Detect which cell encompasses the target text, then output its (X, Y) center coordinate. 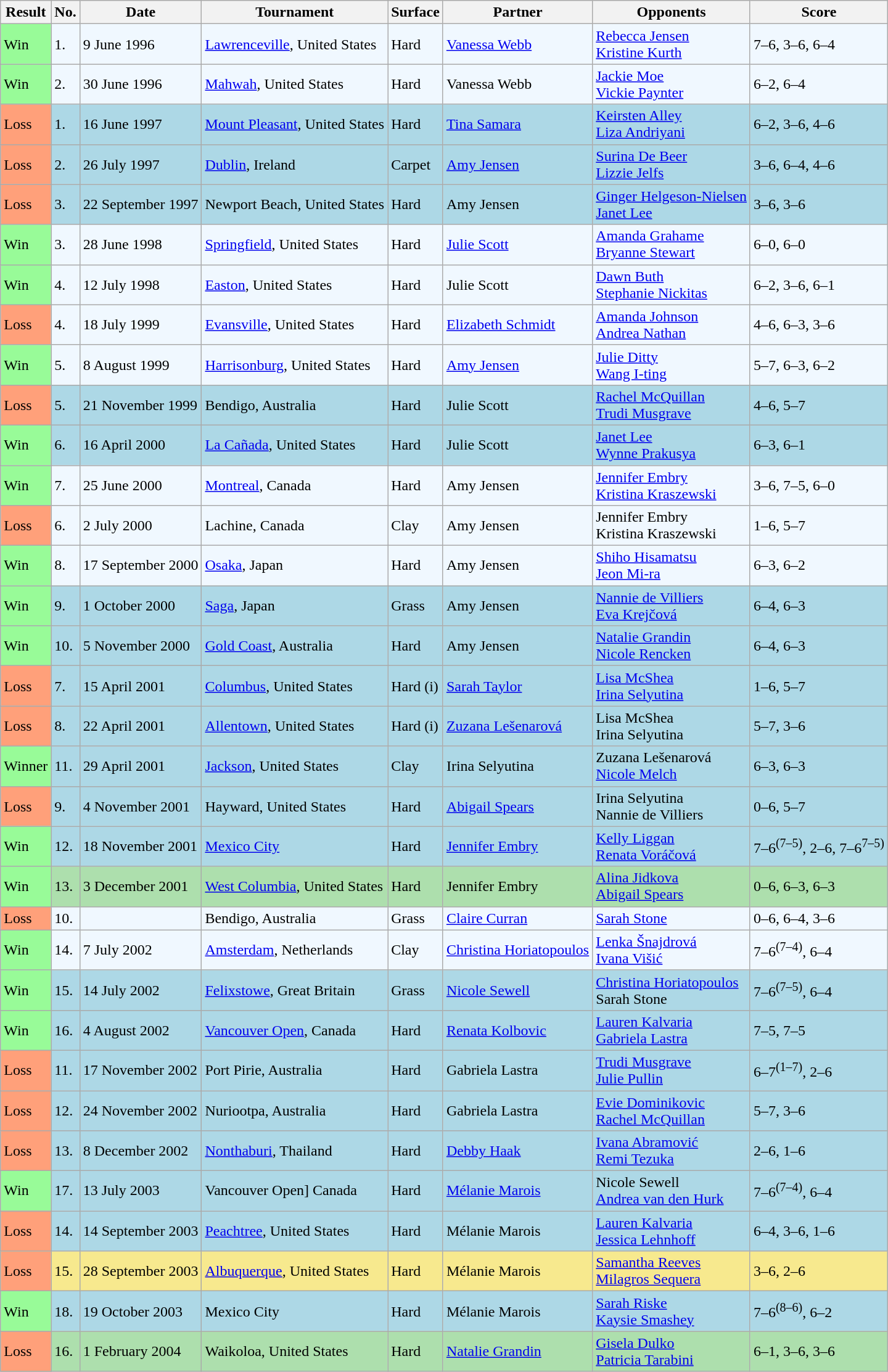
Samantha Reeves Milagros Sequera (672, 1271)
6–3, 6–3 (819, 766)
Renata Kolbovic (517, 1030)
8 December 2002 (141, 1151)
7–5, 7–5 (819, 1030)
25 June 2000 (141, 485)
8 August 1999 (141, 365)
Alina Jidkova Abigail Spears (672, 887)
Tournament (295, 12)
Rebecca Jensen Kristine Kurth (672, 44)
26 July 1997 (141, 164)
4–6, 5–7 (819, 405)
Dawn Buth Stephanie Nickitas (672, 285)
Surface (416, 12)
Nuriootpa, Australia (295, 1110)
4 August 2002 (141, 1030)
Keirsten Alley Liza Andriyani (672, 125)
Saga, Japan (295, 606)
Gold Coast, Australia (295, 646)
1 February 2004 (141, 1352)
Ivana Abramović Remi Tezuka (672, 1151)
13 July 2003 (141, 1191)
Osaka, Japan (295, 566)
0–6, 5–7 (819, 807)
Vancouver Open] Canada (295, 1191)
Evie Dominikovic Rachel McQuillan (672, 1110)
Lawrenceville, United States (295, 44)
Irina Selyutina (517, 766)
Peachtree, United States (295, 1231)
Surina De Beer Lizzie Jelfs (672, 164)
24 November 2002 (141, 1110)
Vancouver Open, Canada (295, 1030)
18. (65, 1311)
12 July 1998 (141, 285)
Rachel McQuillan Trudi Musgrave (672, 405)
Result (26, 12)
Elizabeth Schmidt (517, 324)
7–6(7–5), 2–6, 7–67–5) (819, 846)
Lenka Šnajdrová Ivana Višić (672, 950)
30 June 1996 (141, 84)
6–0, 6–0 (819, 244)
3 December 2001 (141, 887)
2–6, 1–6 (819, 1151)
6–3, 6–1 (819, 445)
2 July 2000 (141, 525)
Evansville, United States (295, 324)
Abigail Spears (517, 807)
Opponents (672, 12)
16 June 1997 (141, 125)
Montreal, Canada (295, 485)
Lauren Kalvaria Jessica Lehnhoff (672, 1231)
Albuquerque, United States (295, 1271)
Julie Ditty Wang I-ting (672, 365)
Debby Haak (517, 1151)
28 June 1998 (141, 244)
Sarah Riske Kaysie Smashey (672, 1311)
Zuzana Lešenarová (517, 726)
22 September 1997 (141, 205)
17 September 2000 (141, 566)
Christina Horiatopoulos (517, 950)
6–1, 3–6, 3–6 (819, 1352)
9 June 1996 (141, 44)
7–6(8–6), 6–2 (819, 1311)
Columbus, United States (295, 686)
Nicole Sewell (517, 990)
17 November 2002 (141, 1070)
18 July 1999 (141, 324)
Natalie Grandin (517, 1352)
15 April 2001 (141, 686)
Allentown, United States (295, 726)
Nannie de Villiers Eva Krejčová (672, 606)
La Cañada, United States (295, 445)
3–6, 3–6 (819, 205)
Christina Horiatopoulos Sarah Stone (672, 990)
Lauren Kalvaria Gabriela Lastra (672, 1030)
Jackson, United States (295, 766)
17. (65, 1191)
Winner (26, 766)
Date (141, 12)
29 April 2001 (141, 766)
Easton, United States (295, 285)
22 April 2001 (141, 726)
Claire Curran (517, 918)
3–6, 2–6 (819, 1271)
Sarah Taylor (517, 686)
5–7, 6–3, 6–2 (819, 365)
Zuzana Lešenarová Nicole Melch (672, 766)
Gisela Dulko Patricia Tarabini (672, 1352)
Amsterdam, Netherlands (295, 950)
Port Pirie, Australia (295, 1070)
Nicole Sewell Andrea van den Hurk (672, 1191)
0–6, 6–3, 6–3 (819, 887)
Nonthaburi, Thailand (295, 1151)
Partner (517, 12)
16 April 2000 (141, 445)
Harrisonburg, United States (295, 365)
6–4, 3–6, 1–6 (819, 1231)
14 September 2003 (141, 1231)
Dublin, Ireland (295, 164)
Natalie Grandin Nicole Rencken (672, 646)
Kelly Liggan Renata Voráčová (672, 846)
Mahwah, United States (295, 84)
Hayward, United States (295, 807)
14 July 2002 (141, 990)
3–6, 6–4, 4–6 (819, 164)
Springfield, United States (295, 244)
6–3, 6–2 (819, 566)
No. (65, 12)
Janet Lee Wynne Prakusya (672, 445)
6–2, 6–4 (819, 84)
21 November 1999 (141, 405)
Tina Samara (517, 125)
Carpet (416, 164)
4 November 2001 (141, 807)
Jackie Moe Vickie Paynter (672, 84)
7–6, 3–6, 6–4 (819, 44)
7 July 2002 (141, 950)
28 September 2003 (141, 1271)
Irina Selyutina Nannie de Villiers (672, 807)
Score (819, 12)
Shiho Hisamatsu Jeon Mi-ra (672, 566)
19 October 2003 (141, 1311)
Lachine, Canada (295, 525)
7–6(7–5), 6–4 (819, 990)
3–6, 7–5, 6–0 (819, 485)
6–2, 3–6, 6–1 (819, 285)
6–2, 3–6, 4–6 (819, 125)
Waikoloa, United States (295, 1352)
0–6, 6–4, 3–6 (819, 918)
Trudi Musgrave Julie Pullin (672, 1070)
Amanda Johnson Andrea Nathan (672, 324)
Felixstowe, Great Britain (295, 990)
1 October 2000 (141, 606)
Newport Beach, United States (295, 205)
5 November 2000 (141, 646)
Amanda Grahame Bryanne Stewart (672, 244)
4–6, 6–3, 3–6 (819, 324)
6–7(1–7), 2–6 (819, 1070)
West Columbia, United States (295, 887)
Mount Pleasant, United States (295, 125)
Sarah Stone (672, 918)
Ginger Helgeson-Nielsen Janet Lee (672, 205)
18 November 2001 (141, 846)
